Scan for the cell matching the given text and deliver its (x, y) coordinate at center. 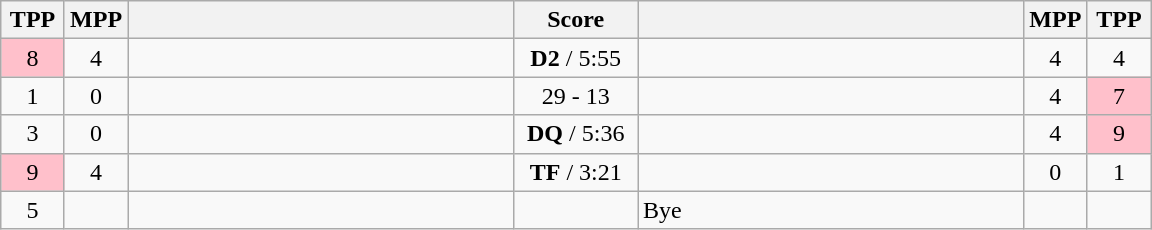
5 (33, 210)
Score (576, 20)
8 (33, 58)
7 (1119, 96)
Bye (831, 210)
DQ / 5:36 (576, 134)
3 (33, 134)
TF / 3:21 (576, 172)
D2 / 5:55 (576, 58)
29 - 13 (576, 96)
